Capture the cell that displays the provided text and extract its [x, y] central coordinate. 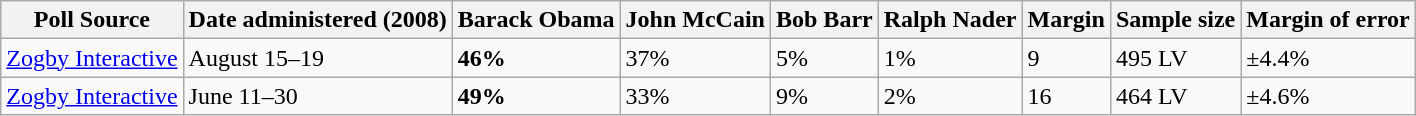
495 LV [1175, 58]
±4.4% [1328, 58]
Ralph Nader [950, 20]
Margin of error [1328, 20]
46% [536, 58]
Sample size [1175, 20]
John McCain [695, 20]
Margin [1066, 20]
Poll Source [92, 20]
9 [1066, 58]
Barack Obama [536, 20]
49% [536, 96]
5% [824, 58]
1% [950, 58]
2% [950, 96]
16 [1066, 96]
Bob Barr [824, 20]
37% [695, 58]
464 LV [1175, 96]
9% [824, 96]
Date administered (2008) [318, 20]
June 11–30 [318, 96]
33% [695, 96]
±4.6% [1328, 96]
August 15–19 [318, 58]
